From the cell containing the given text, extract its center point as (x, y) coordinate. 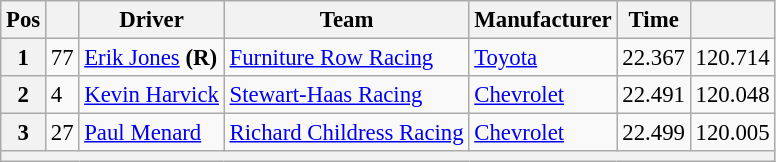
120.005 (732, 133)
22.367 (654, 58)
Richard Childress Racing (346, 133)
22.491 (654, 95)
4 (62, 95)
22.499 (654, 133)
1 (24, 58)
77 (62, 58)
27 (62, 133)
Team (346, 20)
Furniture Row Racing (346, 58)
120.714 (732, 58)
Pos (24, 20)
120.048 (732, 95)
3 (24, 133)
Kevin Harvick (152, 95)
Driver (152, 20)
Paul Menard (152, 133)
Manufacturer (543, 20)
Toyota (543, 58)
Time (654, 20)
Erik Jones (R) (152, 58)
2 (24, 95)
Stewart-Haas Racing (346, 95)
